Search for the cell housing the specified text and yield its (x, y) center coordinate. 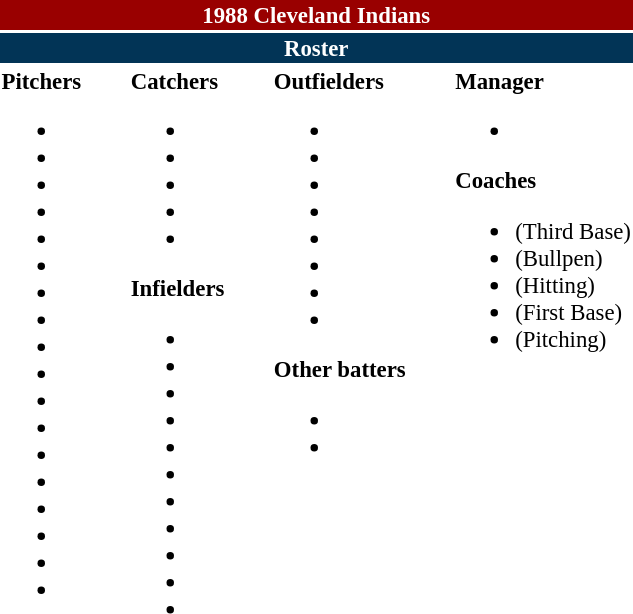
Roster (316, 48)
1988 Cleveland Indians (316, 15)
